Locate the cell with the specified text and output its [x, y] center coordinate. 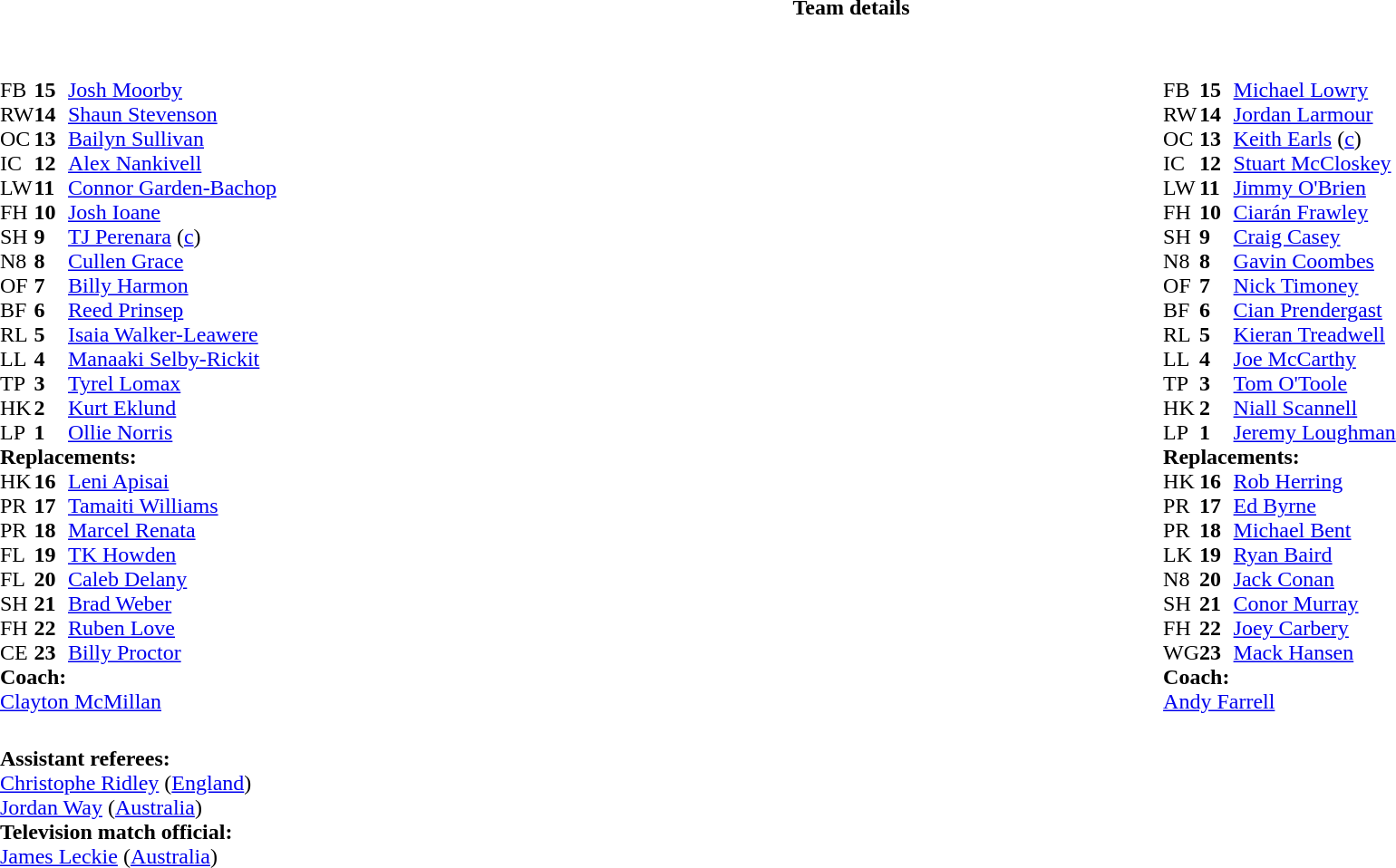
Jeremy Loughman [1314, 433]
Shaun Stevenson [172, 114]
Keith Earls (c) [1314, 140]
Gavin Coombes [1314, 261]
Josh Moorby [172, 91]
Reed Prinsep [172, 310]
Kieran Treadwell [1314, 335]
Rob Herring [1314, 482]
Ed Byrne [1314, 506]
Stuart McCloskey [1314, 163]
TJ Perenara (c) [172, 237]
CE [17, 652]
WG [1181, 652]
Leni Apisai [172, 482]
Caleb Delany [172, 580]
Niall Scannell [1314, 408]
Ollie Norris [172, 433]
Bailyn Sullivan [172, 140]
LK [1181, 555]
Jack Conan [1314, 580]
Billy Proctor [172, 652]
Cian Prendergast [1314, 310]
Brad Weber [172, 603]
Tyrel Lomax [172, 384]
Josh Ioane [172, 212]
Ciarán Frawley [1314, 212]
Jordan Larmour [1314, 114]
Michael Bent [1314, 531]
Ruben Love [172, 629]
Alex Nankivell [172, 163]
Nick Timoney [1314, 286]
Ryan Baird [1314, 555]
Manaaki Selby-Rickit [172, 359]
TK Howden [172, 555]
Craig Casey [1314, 237]
Joey Carbery [1314, 629]
Andy Farrell [1280, 701]
Kurt Eklund [172, 408]
Jimmy O'Brien [1314, 188]
Billy Harmon [172, 286]
Michael Lowry [1314, 91]
Tom O'Toole [1314, 384]
Mack Hansen [1314, 652]
Isaia Walker-Leawere [172, 335]
Clayton McMillan [138, 701]
Marcel Renata [172, 531]
Tamaiti Williams [172, 506]
Conor Murray [1314, 603]
Joe McCarthy [1314, 359]
Connor Garden-Bachop [172, 188]
Cullen Grace [172, 261]
